Output the [x, y] coordinate of the center of the cell containing the given text.  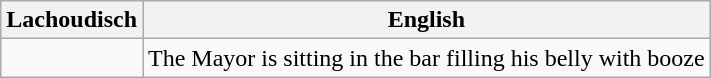
Lachoudisch [72, 20]
The Mayor is sitting in the bar filling his belly with booze [427, 58]
English [427, 20]
